Output the [x, y] coordinate of the center of the cell containing the given text.  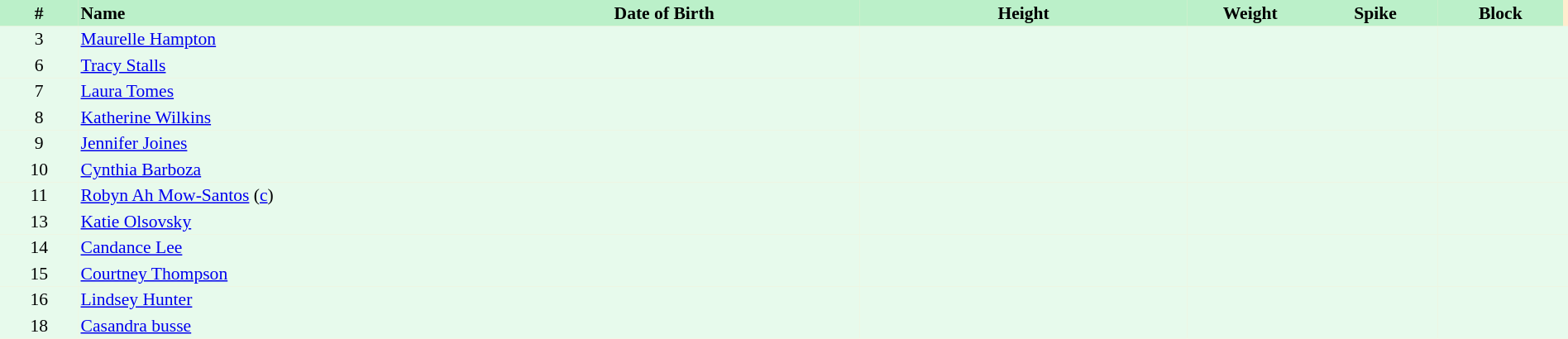
18 [39, 326]
Tracy Stalls [273, 65]
3 [39, 40]
9 [39, 144]
# [39, 13]
14 [39, 248]
Spike [1374, 13]
Height [1024, 13]
16 [39, 299]
Robyn Ah Mow-Santos (c) [273, 195]
Laura Tomes [273, 91]
Maurelle Hampton [273, 40]
6 [39, 65]
15 [39, 274]
Jennifer Joines [273, 144]
Katherine Wilkins [273, 117]
Katie Olsovsky [273, 222]
Candance Lee [273, 248]
Block [1500, 13]
Name [273, 13]
Weight [1250, 13]
Date of Birth [664, 13]
13 [39, 222]
Casandra busse [273, 326]
7 [39, 91]
11 [39, 195]
Courtney Thompson [273, 274]
8 [39, 117]
Cynthia Barboza [273, 169]
Lindsey Hunter [273, 299]
10 [39, 169]
